For the text-containing cell, return its midpoint in (X, Y) coordinate format. 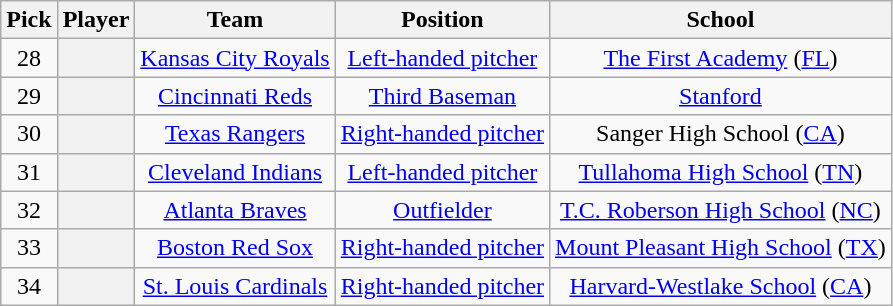
31 (29, 172)
Outfielder (442, 210)
Tullahoma High School (TN) (721, 172)
28 (29, 58)
Sanger High School (CA) (721, 134)
Texas Rangers (235, 134)
Cleveland Indians (235, 172)
Atlanta Braves (235, 210)
Position (442, 20)
Mount Pleasant High School (TX) (721, 248)
School (721, 20)
The First Academy (FL) (721, 58)
32 (29, 210)
Cincinnati Reds (235, 96)
Kansas City Royals (235, 58)
33 (29, 248)
Player (96, 20)
29 (29, 96)
T.C. Roberson High School (NC) (721, 210)
Pick (29, 20)
Boston Red Sox (235, 248)
34 (29, 286)
30 (29, 134)
Harvard-Westlake School (CA) (721, 286)
Stanford (721, 96)
Team (235, 20)
Third Baseman (442, 96)
St. Louis Cardinals (235, 286)
